Output the (X, Y) coordinate of the center of the cell containing the given text.  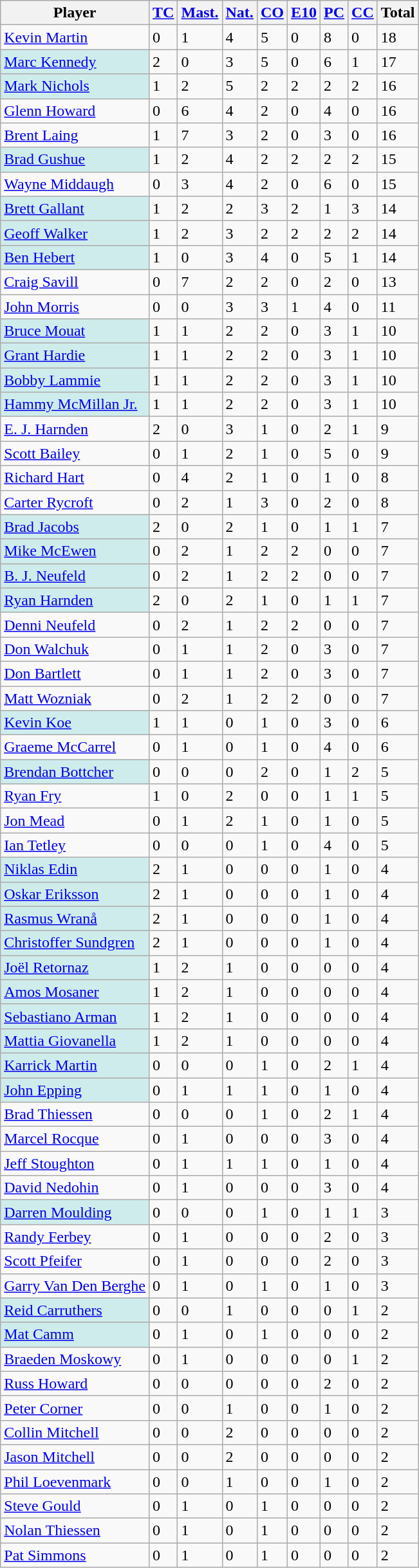
Karrick Martin (75, 1065)
B. J. Neufeld (75, 576)
Brett Gallant (75, 208)
Rasmus Wranå (75, 918)
11 (398, 307)
Glenn Howard (75, 111)
Mark Nichols (75, 86)
Bobby Lammie (75, 380)
Ben Hebert (75, 257)
Player (75, 13)
Mike McEwen (75, 551)
13 (398, 282)
Randy Ferbey (75, 1237)
Joël Retornaz (75, 967)
Ryan Harnden (75, 600)
Christoffer Sundgren (75, 943)
Brad Thiessen (75, 1115)
Sebastiano Arman (75, 1016)
Scott Bailey (75, 453)
Brendan Bottcher (75, 772)
David Nedohin (75, 1188)
Matt Wozniak (75, 698)
Russ Howard (75, 1383)
Grant Hardie (75, 356)
Oskar Eriksson (75, 894)
Richard Hart (75, 478)
Phil Loevenmark (75, 1481)
Marcel Rocque (75, 1139)
Brent Laing (75, 135)
E. J. Harnden (75, 429)
PC (335, 13)
Kevin Koe (75, 723)
Mattia Giovanella (75, 1041)
Hammy McMillan Jr. (75, 405)
Wayne Middaugh (75, 184)
Carter Rycroft (75, 502)
Steve Gould (75, 1506)
Brad Jacobs (75, 527)
Brad Gushue (75, 160)
Geoff Walker (75, 233)
Darren Moulding (75, 1212)
Jon Mead (75, 821)
Peter Corner (75, 1408)
John Epping (75, 1090)
Braeden Moskowy (75, 1359)
Bruce Mouat (75, 331)
Don Walchuk (75, 649)
CO (272, 13)
Niklas Edin (75, 870)
Mast. (200, 13)
Craig Savill (75, 282)
Denni Neufeld (75, 624)
Reid Carruthers (75, 1310)
Amos Mosaner (75, 992)
Ryan Fry (75, 796)
Scott Pfeifer (75, 1261)
18 (398, 37)
E10 (304, 13)
CC (363, 13)
Nolan Thiessen (75, 1531)
John Morris (75, 307)
Total (398, 13)
Pat Simmons (75, 1555)
Marc Kennedy (75, 62)
Ian Tetley (75, 845)
Don Bartlett (75, 673)
Kevin Martin (75, 37)
Mat Camm (75, 1335)
17 (398, 62)
Jeff Stoughton (75, 1163)
Garry Van Den Berghe (75, 1286)
Jason Mitchell (75, 1457)
TC (163, 13)
Nat. (239, 13)
Graeme McCarrel (75, 747)
Collin Mitchell (75, 1432)
